Locate the cell with the specified text and output its [x, y] center coordinate. 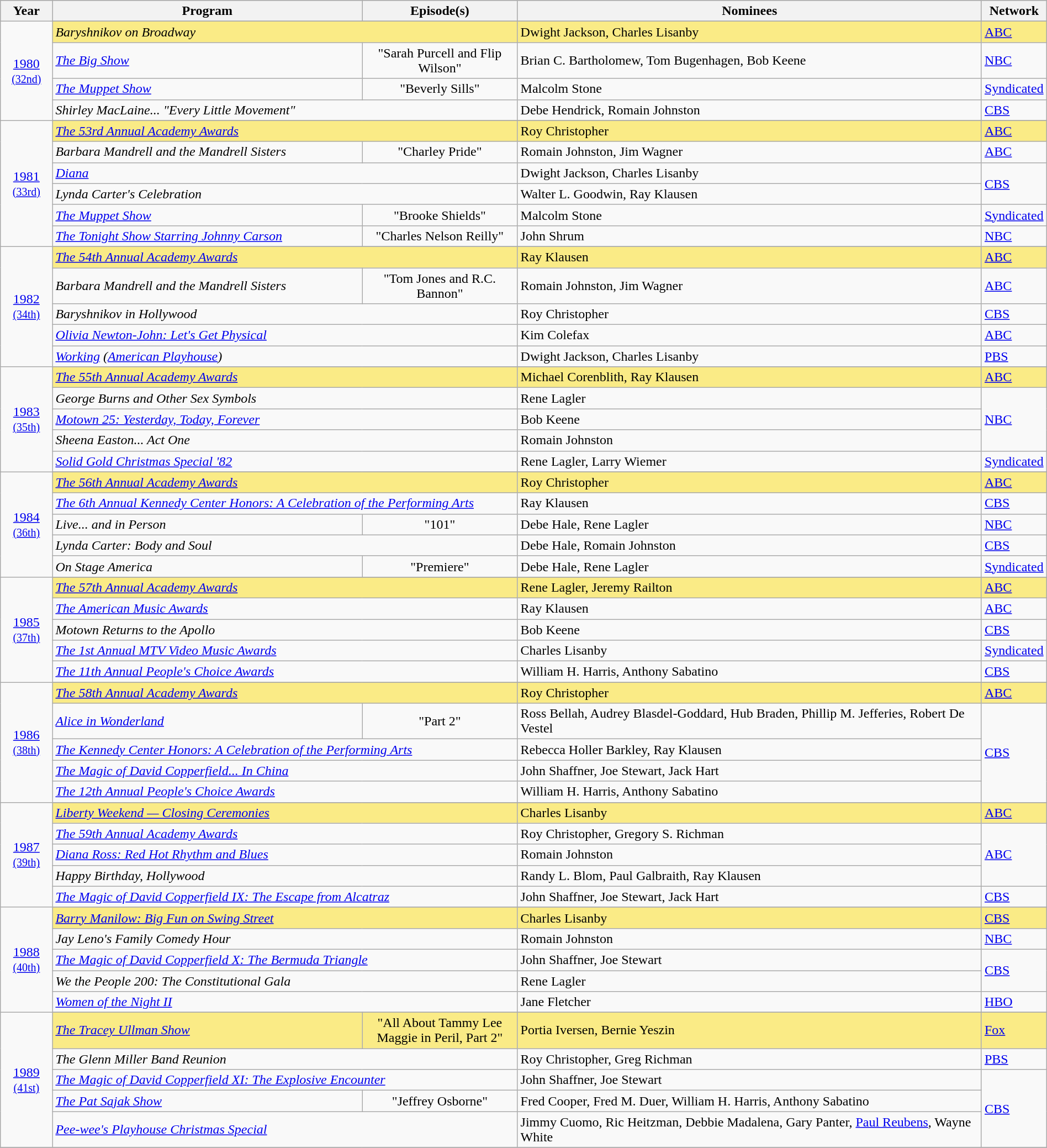
Lynda Carter: Body and Soul [285, 545]
1982(34th) [27, 306]
1984(36th) [27, 524]
The 1st Annual MTV Video Music Awards [285, 651]
Solid Gold Christmas Special '82 [285, 461]
Pee-wee's Playhouse Christmas Special [285, 1129]
Alice in Wonderland [208, 722]
Women of the Night II [285, 1002]
Michael Corenblith, Ray Klausen [749, 377]
Debe Hendrick, Romain Johnston [749, 110]
Rene Lagler, Larry Wiemer [749, 461]
Rene Lagler, Jeremy Railton [749, 587]
Program [208, 11]
On Stage America [208, 566]
Randy L. Blom, Paul Galbraith, Ray Klausen [749, 876]
Brian C. Bartholomew, Tom Bugenhagen, Bob Keene [749, 61]
1981(33rd) [27, 183]
John Shrum [749, 236]
Barry Manilow: Big Fun on Swing Street [285, 918]
The 6th Annual Kennedy Center Honors: A Celebration of the Performing Arts [285, 503]
The 59th Annual Academy Awards [285, 834]
Happy Birthday, Hollywood [285, 876]
Jimmy Cuomo, Ric Heitzman, Debbie Madalena, Gary Panter, Paul Reubens, Wayne White [749, 1129]
Jay Leno's Family Comedy Hour [285, 939]
Walter L. Goodwin, Ray Klausen [749, 194]
"101" [440, 524]
1987(39th) [27, 855]
The 55th Annual Academy Awards [285, 377]
"Tom Jones and R.C. Bannon" [440, 285]
The 53rd Annual Academy Awards [285, 131]
Motown 25: Yesterday, Today, Forever [285, 419]
Kim Colefax [749, 335]
The 58th Annual Academy Awards [285, 693]
Working (American Playhouse) [285, 356]
Olivia Newton-John: Let's Get Physical [285, 335]
"Part 2" [440, 722]
We the People 200: The Constitutional Gala [285, 981]
Live... and in Person [208, 524]
"Beverly Sills" [440, 89]
Diana Ross: Red Hot Rhythm and Blues [285, 855]
"Sarah Purcell and Flip Wilson" [440, 61]
The Magic of David Copperfield X: The Bermuda Triangle [285, 960]
"Premiere" [440, 566]
Nominees [749, 11]
The 56th Annual Academy Awards [285, 482]
The Magic of David Copperfield IX: The Escape from Alcatraz [285, 897]
The 54th Annual Academy Awards [285, 257]
The Pat Sajak Show [208, 1101]
The Kennedy Center Honors: A Celebration of the Performing Arts [285, 750]
The Magic of David Copperfield... In China [285, 771]
"Charley Pride" [440, 152]
The Magic of David Copperfield XI: The Explosive Encounter [285, 1080]
Shirley MacLaine... "Every Little Movement" [285, 110]
Year [27, 11]
Fox [1014, 1031]
Diana [285, 173]
The American Music Awards [285, 608]
Roy Christopher, Greg Richman [749, 1059]
Ross Bellah, Audrey Blasdel-Goddard, Hub Braden, Phillip M. Jefferies, Robert De Vestel [749, 722]
The Glenn Miller Band Reunion [285, 1059]
1980(32nd) [27, 71]
Baryshnikov in Hollywood [285, 314]
The 12th Annual People's Choice Awards [285, 792]
Sheena Easton... Act One [285, 440]
Fred Cooper, Fred M. Duer, William H. Harris, Anthony Sabatino [749, 1101]
Motown Returns to the Apollo [285, 629]
1986(38th) [27, 742]
Rebecca Holler Barkley, Ray Klausen [749, 750]
The Big Show [208, 61]
"Jeffrey Osborne" [440, 1101]
1988(40th) [27, 960]
"All About Tammy Lee Maggie in Peril, Part 2" [440, 1031]
Debe Hale, Romain Johnston [749, 545]
The 11th Annual People's Choice Awards [285, 672]
1983(35th) [27, 419]
The Tonight Show Starring Johnny Carson [208, 236]
"Charles Nelson Reilly" [440, 236]
Episode(s) [440, 11]
The Tracey Ullman Show [208, 1031]
Baryshnikov on Broadway [285, 32]
George Burns and Other Sex Symbols [285, 398]
Network [1014, 11]
Lynda Carter's Celebration [285, 194]
Liberty Weekend — Closing Ceremonies [285, 813]
"Brooke Shields" [440, 215]
1985(37th) [27, 629]
HBO [1014, 1002]
Jane Fletcher [749, 1002]
Roy Christopher, Gregory S. Richman [749, 834]
The 57th Annual Academy Awards [285, 587]
1989(41st) [27, 1080]
Portia Iversen, Bernie Yeszin [749, 1031]
